Output the (X, Y) coordinate of the center of the cell containing the given text.  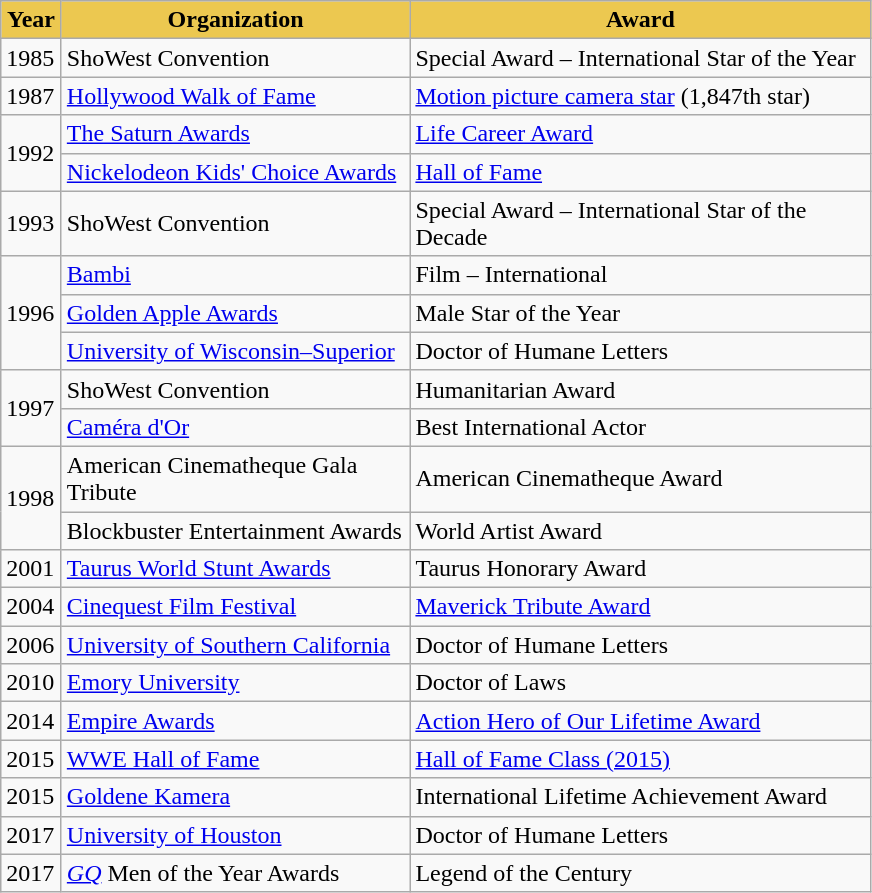
Year (32, 20)
Cinequest Film Festival (236, 607)
Taurus Honorary Award (640, 569)
Motion picture camera star (1,847th star) (640, 96)
The Saturn Awards (236, 134)
Special Award – International Star of the Decade (640, 224)
Legend of the Century (640, 873)
Caméra d'Or (236, 427)
1996 (32, 313)
Blockbuster Entertainment Awards (236, 531)
Award (640, 20)
Maverick Tribute Award (640, 607)
Action Hero of Our Lifetime Award (640, 721)
1987 (32, 96)
Taurus World Stunt Awards (236, 569)
Hall of Fame Class (2015) (640, 759)
International Lifetime Achievement Award (640, 797)
Life Career Award (640, 134)
American Cinematheque Award (640, 478)
Special Award – International Star of the Year (640, 58)
World Artist Award (640, 531)
1985 (32, 58)
2006 (32, 645)
Hollywood Walk of Fame (236, 96)
Organization (236, 20)
Emory University (236, 683)
2004 (32, 607)
Golden Apple Awards (236, 313)
Goldene Kamera (236, 797)
University of Houston (236, 835)
Male Star of the Year (640, 313)
Humanitarian Award (640, 389)
Film – International (640, 275)
2010 (32, 683)
WWE Hall of Fame (236, 759)
Empire Awards (236, 721)
2014 (32, 721)
1993 (32, 224)
University of Southern California (236, 645)
American Cinematheque Gala Tribute (236, 478)
1997 (32, 408)
University of Wisconsin–Superior (236, 351)
Best International Actor (640, 427)
Hall of Fame (640, 172)
Nickelodeon Kids' Choice Awards (236, 172)
Doctor of Laws (640, 683)
1998 (32, 498)
1992 (32, 153)
GQ Men of the Year Awards (236, 873)
Bambi (236, 275)
2001 (32, 569)
